Detect which cell encompasses the target text, then output its (x, y) center coordinate. 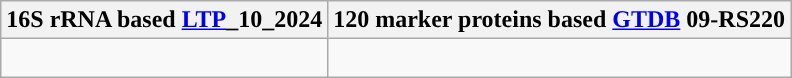
16S rRNA based LTP_10_2024 (164, 20)
120 marker proteins based GTDB 09-RS220 (560, 20)
